Identify which cell holds the provided text, then report its (x, y) central coordinate. 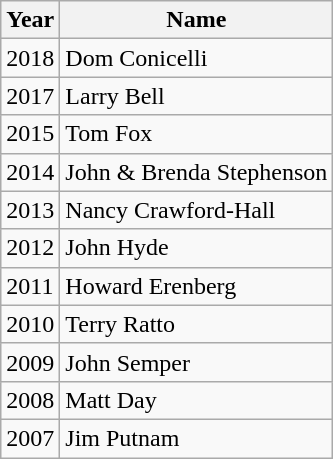
2010 (30, 324)
2012 (30, 248)
Jim Putnam (196, 438)
2011 (30, 286)
John Semper (196, 362)
John Hyde (196, 248)
Dom Conicelli (196, 58)
2007 (30, 438)
Name (196, 20)
Howard Erenberg (196, 286)
Matt Day (196, 400)
Terry Ratto (196, 324)
Nancy Crawford-Hall (196, 210)
2013 (30, 210)
John & Brenda Stephenson (196, 172)
Larry Bell (196, 96)
2015 (30, 134)
Tom Fox (196, 134)
Year (30, 20)
2018 (30, 58)
2017 (30, 96)
2008 (30, 400)
2009 (30, 362)
2014 (30, 172)
